Identify which cell holds the provided text, then report its (X, Y) central coordinate. 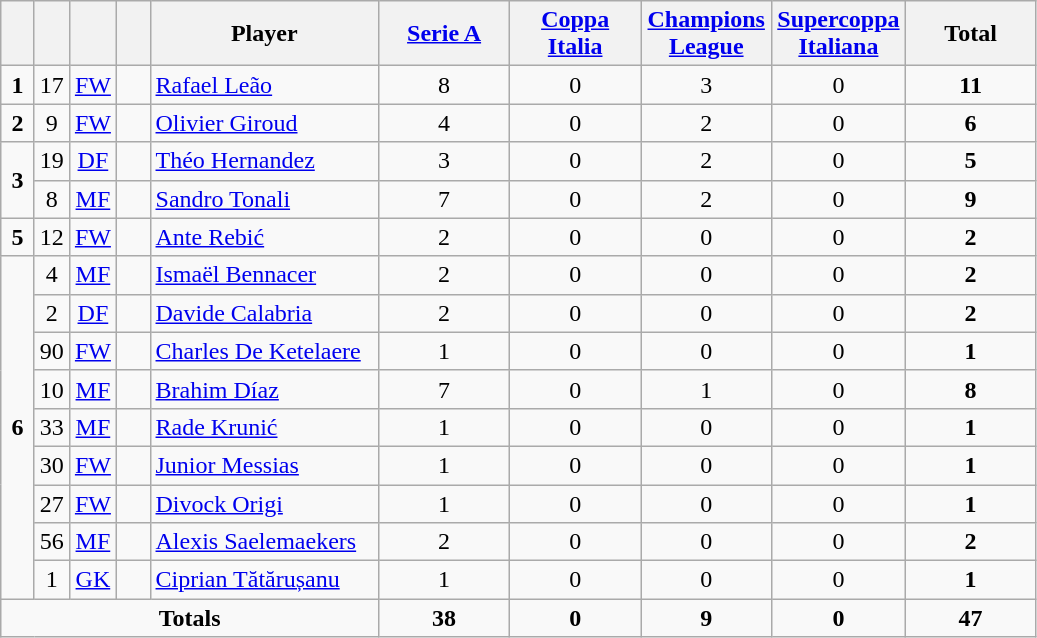
10 (52, 389)
Rade Krunić (264, 427)
Rafael Leão (264, 85)
Sandro Tonali (264, 199)
Alexis Saelemaekers (264, 542)
17 (52, 85)
Player (264, 34)
Brahim Díaz (264, 389)
Ciprian Tătărușanu (264, 580)
11 (970, 85)
GK (92, 580)
47 (970, 618)
Charles De Ketelaere (264, 351)
30 (52, 465)
Serie A (444, 34)
19 (52, 161)
Total (970, 34)
12 (52, 237)
Olivier Giroud (264, 123)
27 (52, 503)
Davide Calabria (264, 313)
Divock Origi (264, 503)
90 (52, 351)
Champions League (706, 34)
Totals (190, 618)
Supercoppa Italiana (838, 34)
Junior Messias (264, 465)
Ismaël Bennacer (264, 275)
Théo Hernandez (264, 161)
33 (52, 427)
38 (444, 618)
Coppa Italia (576, 34)
Ante Rebić (264, 237)
56 (52, 542)
